Scan for the cell matching the given text and deliver its [x, y] coordinate at center. 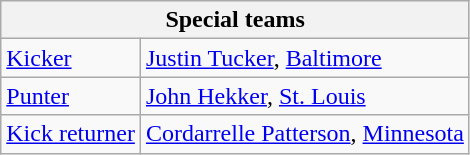
Cordarrelle Patterson, Minnesota [304, 134]
Kicker [71, 58]
Kick returner [71, 134]
John Hekker, St. Louis [304, 96]
Special teams [236, 20]
Justin Tucker, Baltimore [304, 58]
Punter [71, 96]
